Provide the [x, y] coordinate of the cell's center where the given text is located.  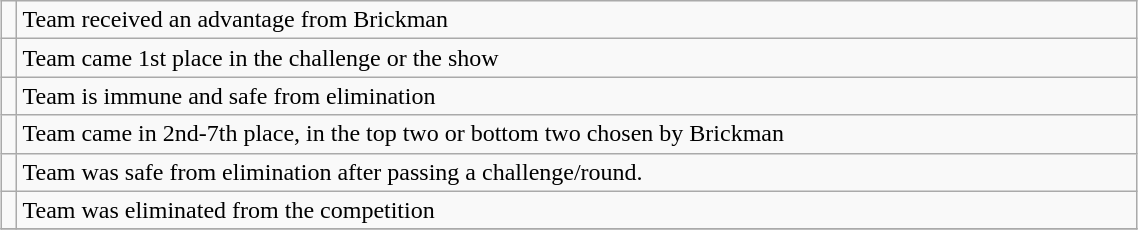
Team was safe from elimination after passing a challenge/round. [577, 172]
Team received an advantage from Brickman [577, 20]
Team was eliminated from the competition [577, 210]
Team came in 2nd-7th place, in the top two or bottom two chosen by Brickman [577, 134]
Team came 1st place in the challenge or the show [577, 58]
Team is immune and safe from elimination [577, 96]
